For the text-containing cell, return its midpoint in (X, Y) coordinate format. 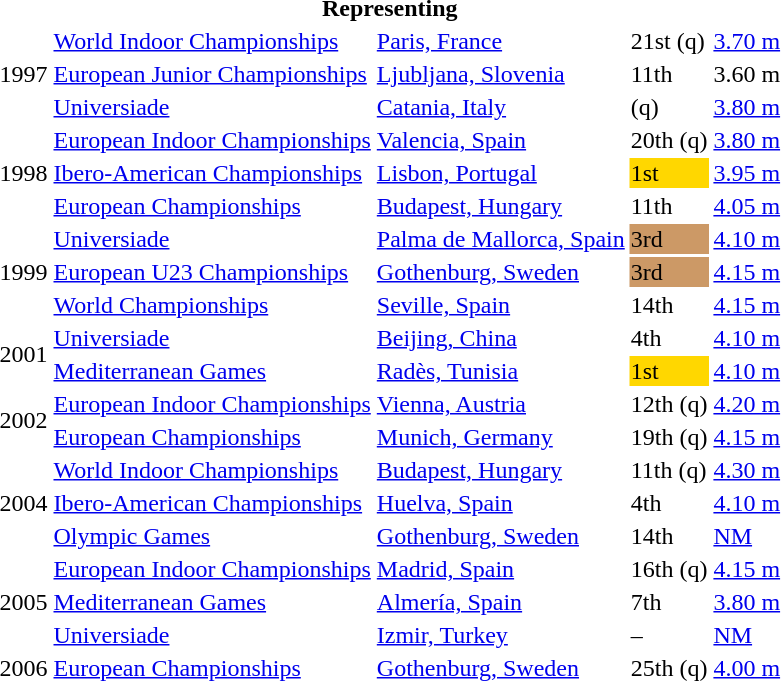
Seville, Spain (500, 305)
Ljubljana, Slovenia (500, 74)
Munich, Germany (500, 437)
Radès, Tunisia (500, 371)
Lisbon, Portugal (500, 173)
Beijing, China (500, 338)
Catania, Italy (500, 107)
Vienna, Austria (500, 404)
Almería, Spain (500, 602)
Paris, France (500, 41)
Valencia, Spain (500, 140)
21st (q) (669, 41)
World Championships (212, 305)
Izmir, Turkey (500, 635)
– (669, 635)
European U23 Championships (212, 272)
19th (q) (669, 437)
Madrid, Spain (500, 569)
(q) (669, 107)
Palma de Mallorca, Spain (500, 239)
7th (669, 602)
20th (q) (669, 140)
11th (q) (669, 470)
12th (q) (669, 404)
Olympic Games (212, 536)
16th (q) (669, 569)
Huelva, Spain (500, 503)
European Junior Championships (212, 74)
